Search for the cell housing the specified text and yield its (x, y) center coordinate. 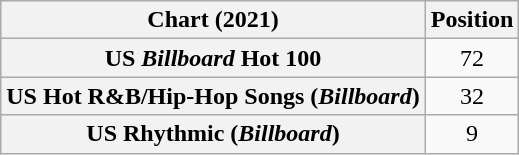
32 (472, 96)
US Hot R&B/Hip-Hop Songs (Billboard) (213, 96)
Position (472, 20)
US Rhythmic (Billboard) (213, 134)
Chart (2021) (213, 20)
US Billboard Hot 100 (213, 58)
72 (472, 58)
9 (472, 134)
